Return the (x, y) coordinate for the center point of the cell that contains the specified text.  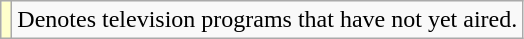
Denotes television programs that have not yet aired. (268, 20)
